Scan for the cell matching the given text and deliver its (X, Y) coordinate at center. 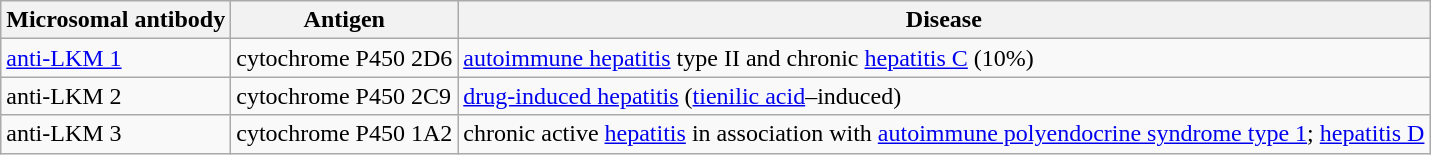
cytochrome P450 2C9 (344, 96)
anti-LKM 1 (116, 58)
cytochrome P450 1A2 (344, 134)
anti-LKM 2 (116, 96)
autoimmune hepatitis type II and chronic hepatitis C (10%) (944, 58)
drug-induced hepatitis (tienilic acid–induced) (944, 96)
Antigen (344, 20)
chronic active hepatitis in association with autoimmune polyendocrine syndrome type 1; hepatitis D (944, 134)
Disease (944, 20)
Microsomal antibody (116, 20)
anti-LKM 3 (116, 134)
cytochrome P450 2D6 (344, 58)
